Extract the [X, Y] coordinate from the center of the cell holding the provided text.  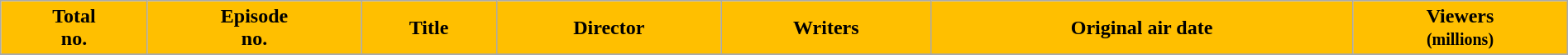
Title [429, 28]
Totalno. [74, 28]
Writers [825, 28]
Episodeno. [254, 28]
Viewers(millions) [1460, 28]
Director [609, 28]
Original air date [1141, 28]
